Search for the cell housing the specified text and yield its [X, Y] center coordinate. 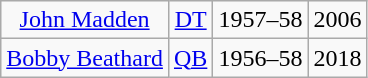
2006 [338, 20]
Bobby Beathard [85, 58]
QB [190, 58]
John Madden [85, 20]
2018 [338, 58]
1956–58 [260, 58]
1957–58 [260, 20]
DT [190, 20]
